Identify which cell holds the provided text, then report its (X, Y) central coordinate. 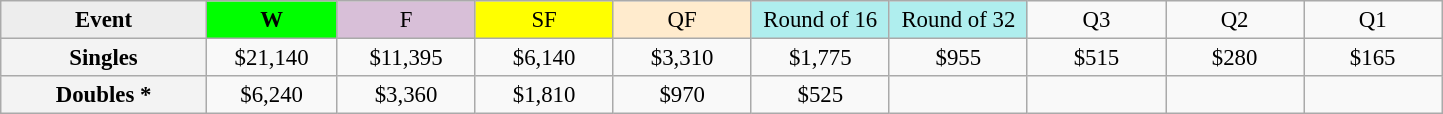
$3,360 (406, 95)
Event (104, 20)
Doubles * (104, 95)
$955 (958, 58)
$1,775 (820, 58)
$3,310 (682, 58)
$515 (1096, 58)
$6,140 (544, 58)
Singles (104, 58)
W (272, 20)
Q2 (1235, 20)
$165 (1373, 58)
$11,395 (406, 58)
$6,240 (272, 95)
Q1 (1373, 20)
QF (682, 20)
Q3 (1096, 20)
$280 (1235, 58)
$21,140 (272, 58)
Round of 32 (958, 20)
Round of 16 (820, 20)
$525 (820, 95)
$1,810 (544, 95)
SF (544, 20)
$970 (682, 95)
F (406, 20)
